For the text-containing cell, return its midpoint in [X, Y] coordinate format. 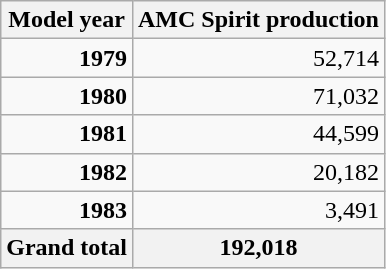
AMC Spirit production [258, 20]
71,032 [258, 96]
1980 [67, 96]
Model year [67, 20]
Grand total [67, 248]
3,491 [258, 210]
1983 [67, 210]
192,018 [258, 248]
20,182 [258, 172]
1981 [67, 134]
52,714 [258, 58]
44,599 [258, 134]
1982 [67, 172]
1979 [67, 58]
